Return the (x, y) coordinate for the center point of the cell that contains the specified text.  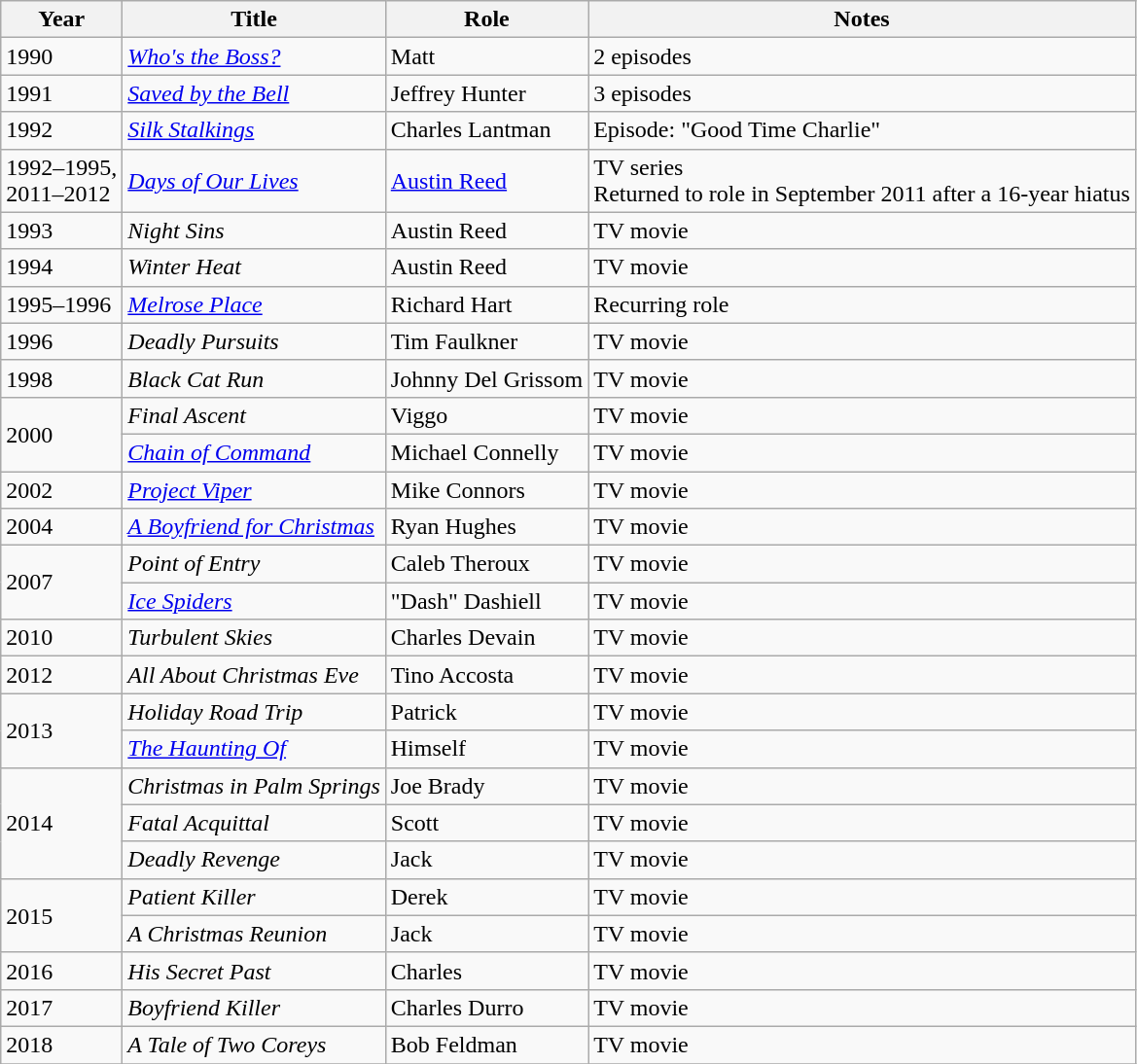
Deadly Revenge (254, 860)
Melrose Place (254, 304)
Holiday Road Trip (254, 712)
His Secret Past (254, 971)
2000 (62, 434)
Year (62, 19)
2002 (62, 489)
Point of Entry (254, 564)
Tim Faulkner (486, 341)
"Dash" Dashiell (486, 601)
1991 (62, 93)
Boyfriend Killer (254, 1008)
The Haunting Of (254, 749)
2004 (62, 527)
Notes (862, 19)
TV seriesReturned to role in September 2011 after a 16-year hiatus (862, 181)
Matt (486, 56)
Final Ascent (254, 415)
1995–1996 (62, 304)
Night Sins (254, 231)
Caleb Theroux (486, 564)
Recurring role (862, 304)
2014 (62, 823)
Viggo (486, 415)
1993 (62, 231)
Project Viper (254, 489)
Charles Devain (486, 638)
2010 (62, 638)
Michael Connelly (486, 452)
Charles Durro (486, 1008)
Joe Brady (486, 786)
2007 (62, 583)
Days of Our Lives (254, 181)
2016 (62, 971)
Derek (486, 897)
Turbulent Skies (254, 638)
Black Cat Run (254, 378)
Silk Stalkings (254, 130)
All About Christmas Eve (254, 675)
Richard Hart (486, 304)
A Christmas Reunion (254, 934)
Saved by the Bell (254, 93)
2018 (62, 1045)
Role (486, 19)
1990 (62, 56)
Ice Spiders (254, 601)
Christmas in Palm Springs (254, 786)
2 episodes (862, 56)
1996 (62, 341)
1994 (62, 267)
Johnny Del Grissom (486, 378)
1998 (62, 378)
Charles Lantman (486, 130)
Bob Feldman (486, 1045)
A Boyfriend for Christmas (254, 527)
3 episodes (862, 93)
1992 (62, 130)
Patrick (486, 712)
Who's the Boss? (254, 56)
Jeffrey Hunter (486, 93)
Winter Heat (254, 267)
Ryan Hughes (486, 527)
Scott (486, 823)
Deadly Pursuits (254, 341)
2017 (62, 1008)
Title (254, 19)
2012 (62, 675)
Mike Connors (486, 489)
Charles (486, 971)
Chain of Command (254, 452)
Fatal Acquittal (254, 823)
Himself (486, 749)
1992–1995,2011–2012 (62, 181)
A Tale of Two Coreys (254, 1045)
Tino Accosta (486, 675)
2015 (62, 915)
Patient Killer (254, 897)
2013 (62, 730)
Episode: "Good Time Charlie" (862, 130)
